Locate the cell with the specified text and output its (x, y) center coordinate. 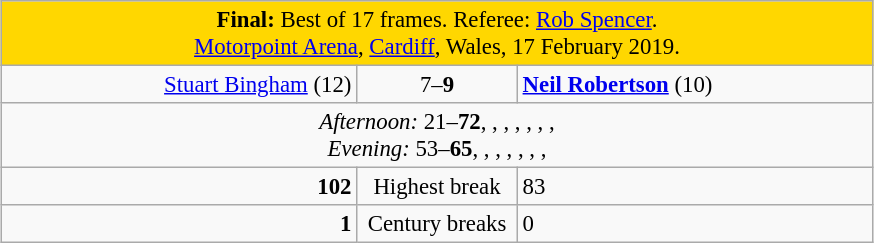
Stuart Bingham (12) (179, 85)
0 (695, 224)
Neil Robertson (10) (695, 85)
102 (179, 187)
Highest break (438, 187)
Century breaks (438, 224)
Final: Best of 17 frames. Referee: Rob Spencer.Motorpoint Arena, Cardiff, Wales, 17 February 2019. (437, 34)
Afternoon: 21–72, , , , , , , Evening: 53–65, , , , , , , (437, 136)
1 (179, 224)
7–9 (438, 85)
83 (695, 187)
